Provide the (X, Y) coordinate of the cell's center where the given text is located.  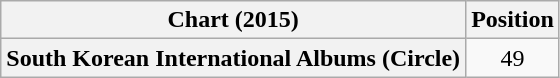
Chart (2015) (234, 20)
South Korean International Albums (Circle) (234, 58)
49 (513, 58)
Position (513, 20)
